Locate the cell with the specified text and output its [X, Y] center coordinate. 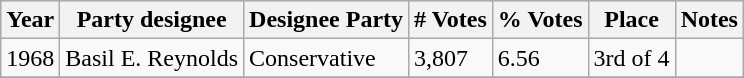
3,807 [451, 58]
Basil E. Reynolds [152, 58]
1968 [30, 58]
Place [632, 20]
Notes [709, 20]
% Votes [540, 20]
3rd of 4 [632, 58]
Year [30, 20]
6.56 [540, 58]
Conservative [326, 58]
Designee Party [326, 20]
# Votes [451, 20]
Party designee [152, 20]
